For the text-containing cell, return its midpoint in (X, Y) coordinate format. 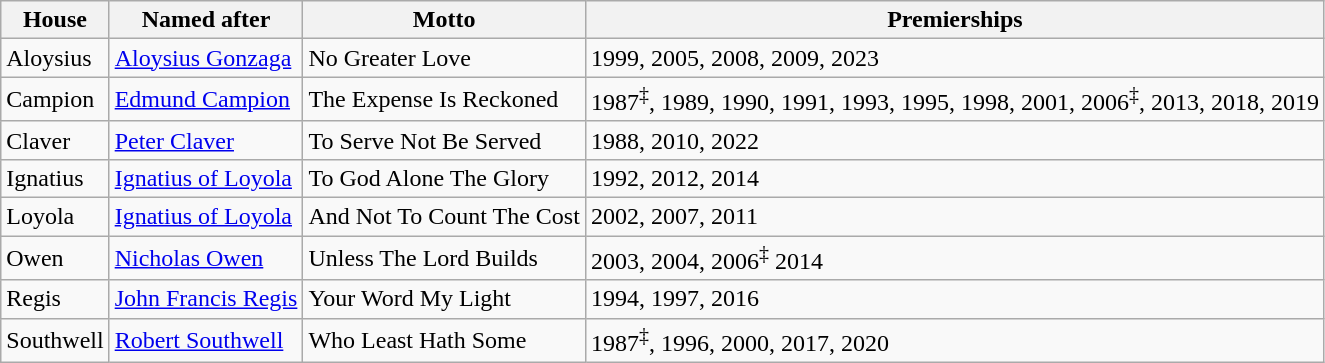
Unless The Lord Builds (444, 258)
1987‡, 1989, 1990, 1991, 1993, 1995, 1998, 2001, 2006‡, 2013, 2018, 2019 (954, 100)
Southwell (55, 340)
1992, 2012, 2014 (954, 178)
Campion (55, 100)
To God Alone The Glory (444, 178)
Premierships (954, 20)
Who Least Hath Some (444, 340)
1994, 1997, 2016 (954, 299)
Aloysius (55, 58)
1988, 2010, 2022 (954, 140)
2003, 2004, 2006‡ 2014 (954, 258)
Nicholas Owen (206, 258)
Ignatius (55, 178)
1999, 2005, 2008, 2009, 2023 (954, 58)
Peter Claver (206, 140)
Aloysius Gonzaga (206, 58)
House (55, 20)
Edmund Campion (206, 100)
Loyola (55, 217)
John Francis Regis (206, 299)
2002, 2007, 2011 (954, 217)
To Serve Not Be Served (444, 140)
1987‡, 1996, 2000, 2017, 2020 (954, 340)
Robert Southwell (206, 340)
No Greater Love (444, 58)
Your Word My Light (444, 299)
Claver (55, 140)
Motto (444, 20)
And Not To Count The Cost (444, 217)
Regis (55, 299)
Owen (55, 258)
The Expense Is Reckoned (444, 100)
Named after (206, 20)
